Find where the given text appears and provide that cell's center as (X, Y) coordinate. 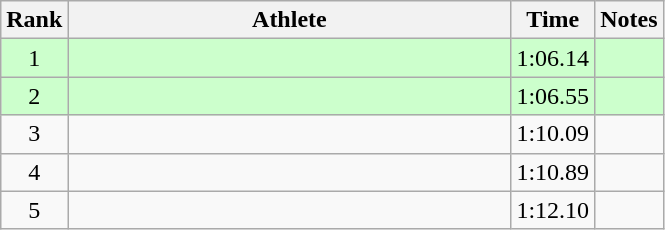
Rank (34, 20)
Notes (629, 20)
1:10.09 (553, 134)
1:10.89 (553, 172)
2 (34, 96)
3 (34, 134)
Time (553, 20)
1:06.14 (553, 58)
4 (34, 172)
1:12.10 (553, 210)
5 (34, 210)
1:06.55 (553, 96)
Athlete (290, 20)
1 (34, 58)
